Determine the [X, Y] coordinate at the center of the cell enclosing the given text.  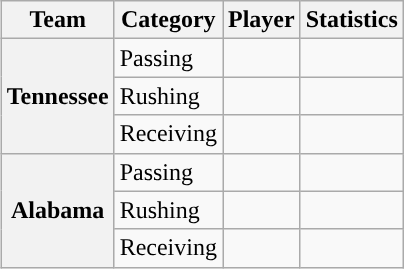
Category [168, 20]
Player [261, 20]
Statistics [352, 20]
Tennessee [58, 96]
Team [58, 20]
Alabama [58, 210]
